Extract the (X, Y) coordinate from the center of the cell holding the provided text.  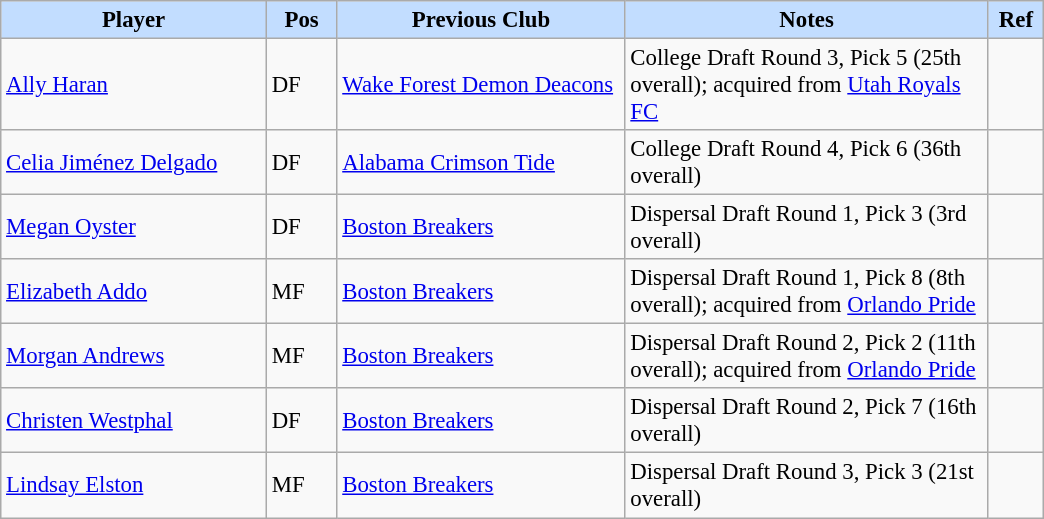
Christen Westphal (134, 420)
Dispersal Draft Round 1, Pick 3 (3rd overall) (806, 228)
Player (134, 20)
Alabama Crimson Tide (481, 162)
Notes (806, 20)
Previous Club (481, 20)
Dispersal Draft Round 2, Pick 7 (16th overall) (806, 420)
Lindsay Elston (134, 486)
Megan Oyster (134, 228)
Dispersal Draft Round 2, Pick 2 (11th overall); acquired from Orlando Pride (806, 356)
Morgan Andrews (134, 356)
Ally Haran (134, 85)
College Draft Round 3, Pick 5 (25th overall); acquired from Utah Royals FC (806, 85)
College Draft Round 4, Pick 6 (36th overall) (806, 162)
Celia Jiménez Delgado (134, 162)
Dispersal Draft Round 1, Pick 8 (8th overall); acquired from Orlando Pride (806, 292)
Pos (302, 20)
Ref (1016, 20)
Dispersal Draft Round 3, Pick 3 (21st overall) (806, 486)
Wake Forest Demon Deacons (481, 85)
Elizabeth Addo (134, 292)
